Locate the cell with the specified text and output its [X, Y] center coordinate. 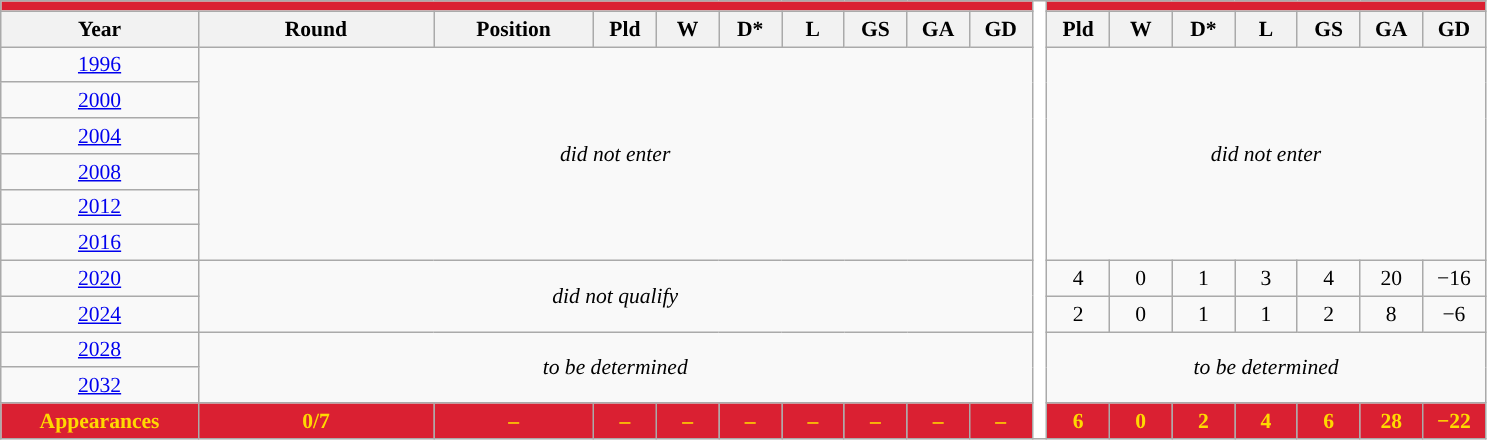
Position [514, 29]
did not qualify [615, 296]
−16 [1454, 279]
2000 [100, 101]
2004 [100, 136]
2028 [100, 350]
Year [100, 29]
2008 [100, 172]
2016 [100, 243]
3 [1266, 279]
2032 [100, 386]
−6 [1454, 314]
1996 [100, 65]
Round [316, 29]
2020 [100, 279]
20 [1392, 279]
28 [1392, 421]
2024 [100, 314]
2012 [100, 207]
8 [1392, 314]
0/7 [316, 421]
Appearances [100, 421]
−22 [1454, 421]
